Extract the [X, Y] coordinate from the center of the cell holding the provided text.  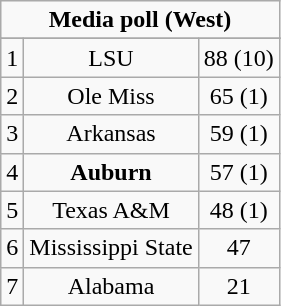
LSU [111, 58]
88 (10) [238, 58]
5 [12, 210]
Arkansas [111, 134]
48 (1) [238, 210]
3 [12, 134]
65 (1) [238, 96]
1 [12, 58]
6 [12, 248]
57 (1) [238, 172]
59 (1) [238, 134]
Ole Miss [111, 96]
7 [12, 286]
Media poll (West) [140, 20]
Texas A&M [111, 210]
21 [238, 286]
47 [238, 248]
Alabama [111, 286]
2 [12, 96]
4 [12, 172]
Mississippi State [111, 248]
Auburn [111, 172]
